Determine the (x, y) coordinate at the center of the cell enclosing the given text.  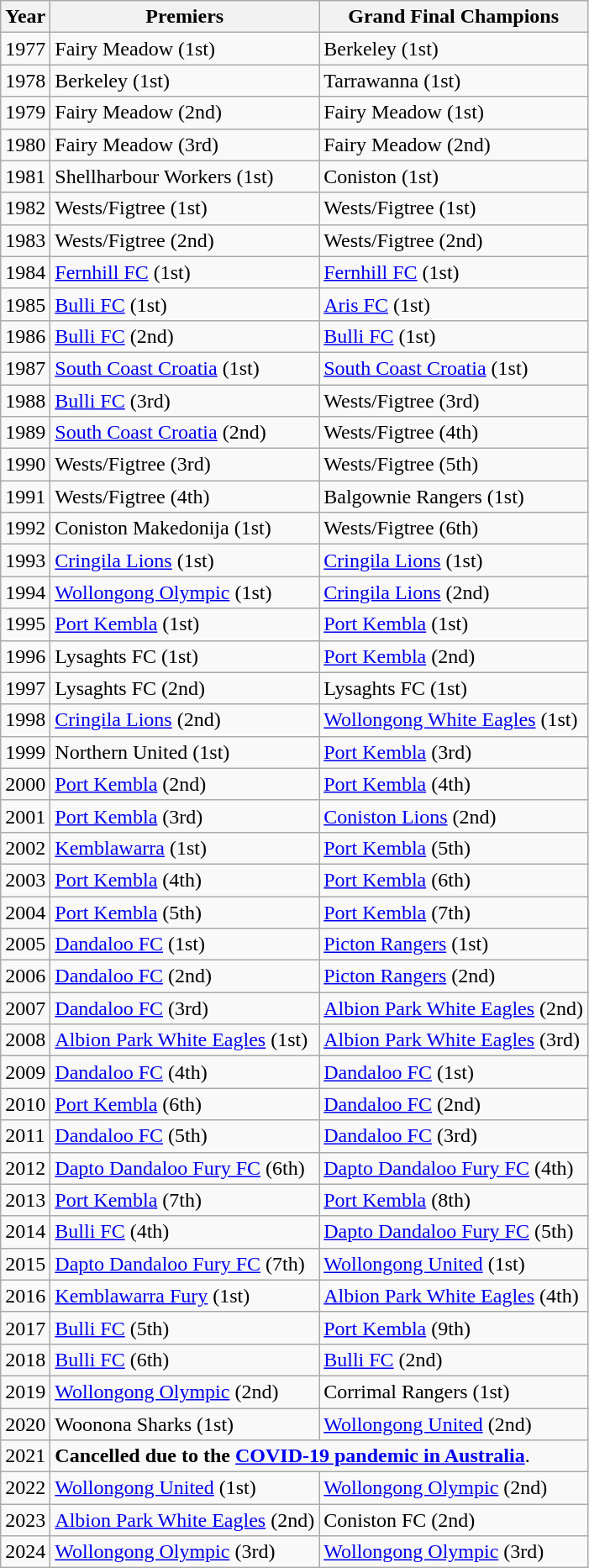
2000 (25, 784)
Fairy Meadow (3rd) (185, 145)
1996 (25, 656)
Kemblawarra Fury (1st) (185, 1296)
Wests/Figtree (6th) (454, 529)
2008 (25, 1040)
Dapto Dandaloo Fury FC (6th) (185, 1168)
Dapto Dandaloo Fury FC (7th) (185, 1264)
1995 (25, 624)
Wollongong Olympic (1st) (185, 592)
1994 (25, 592)
1986 (25, 336)
2011 (25, 1136)
Dandaloo FC (5th) (185, 1136)
2012 (25, 1168)
2017 (25, 1328)
1980 (25, 145)
1979 (25, 113)
2019 (25, 1392)
2021 (25, 1456)
1985 (25, 304)
Bulli FC (5th) (185, 1328)
1992 (25, 529)
1998 (25, 720)
1982 (25, 208)
Picton Rangers (1st) (454, 944)
Dapto Dandaloo Fury FC (4th) (454, 1168)
2001 (25, 816)
Coniston FC (2nd) (454, 1520)
2014 (25, 1232)
Bulli FC (6th) (185, 1360)
Albion Park White Eagles (3rd) (454, 1040)
1978 (25, 81)
Northern United (1st) (185, 752)
2003 (25, 880)
Premiers (185, 17)
2024 (25, 1552)
Dandaloo FC (4th) (185, 1072)
South Coast Croatia (2nd) (185, 433)
2007 (25, 1008)
Port Kembla (8th) (454, 1200)
Albion Park White Eagles (4th) (454, 1296)
Albion Park White Eagles (1st) (185, 1040)
Grand Final Champions (454, 17)
Coniston Lions (2nd) (454, 816)
Coniston (1st) (454, 176)
1990 (25, 465)
1999 (25, 752)
2015 (25, 1264)
2018 (25, 1360)
2005 (25, 944)
Shellharbour Workers (1st) (185, 176)
1997 (25, 688)
2022 (25, 1488)
2006 (25, 976)
1983 (25, 240)
Wollongong White Eagles (1st) (454, 720)
1988 (25, 401)
Bulli FC (3rd) (185, 401)
1987 (25, 368)
2009 (25, 1072)
Dapto Dandaloo Fury FC (5th) (454, 1232)
2013 (25, 1200)
Kemblawarra (1st) (185, 848)
1984 (25, 272)
2004 (25, 912)
Port Kembla (9th) (454, 1328)
2016 (25, 1296)
Year (25, 17)
2002 (25, 848)
Wollongong United (2nd) (454, 1424)
1977 (25, 49)
Balgownie Rangers (1st) (454, 497)
Corrimal Rangers (1st) (454, 1392)
1981 (25, 176)
1993 (25, 560)
2023 (25, 1520)
2010 (25, 1104)
2020 (25, 1424)
1989 (25, 433)
Cancelled due to the COVID-19 pandemic in Australia. (319, 1456)
Woonona Sharks (1st) (185, 1424)
Coniston Makedonija (1st) (185, 529)
Aris FC (1st) (454, 304)
Bulli FC (4th) (185, 1232)
Picton Rangers (2nd) (454, 976)
Tarrawanna (1st) (454, 81)
Lysaghts FC (2nd) (185, 688)
Wests/Figtree (5th) (454, 465)
1991 (25, 497)
